Extract the (X, Y) coordinate from the center of the cell holding the provided text.  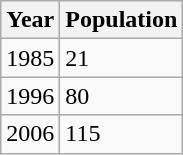
Population (122, 20)
115 (122, 134)
21 (122, 58)
1996 (30, 96)
1985 (30, 58)
80 (122, 96)
2006 (30, 134)
Year (30, 20)
